For the text-containing cell, return its midpoint in [x, y] coordinate format. 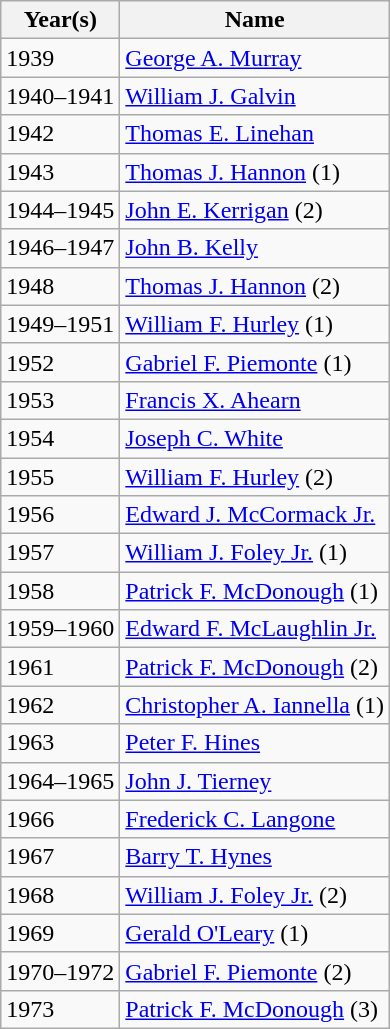
John E. Kerrigan (2) [255, 210]
1955 [60, 477]
1967 [60, 857]
1952 [60, 362]
Name [255, 20]
1949–1951 [60, 324]
Year(s) [60, 20]
1968 [60, 895]
1939 [60, 58]
1966 [60, 819]
1963 [60, 743]
Gabriel F. Piemonte (1) [255, 362]
William F. Hurley (1) [255, 324]
1956 [60, 515]
John B. Kelly [255, 248]
1969 [60, 933]
1943 [60, 172]
Thomas J. Hannon (1) [255, 172]
1944–1945 [60, 210]
1959–1960 [60, 629]
Patrick F. McDonough (3) [255, 1009]
1940–1941 [60, 96]
1962 [60, 705]
1946–1947 [60, 248]
Thomas E. Linehan [255, 134]
1973 [60, 1009]
1954 [60, 438]
Gerald O'Leary (1) [255, 933]
1942 [60, 134]
Peter F. Hines [255, 743]
1948 [60, 286]
Patrick F. McDonough (1) [255, 591]
Edward J. McCormack Jr. [255, 515]
1964–1965 [60, 781]
Edward F. McLaughlin Jr. [255, 629]
Thomas J. Hannon (2) [255, 286]
George A. Murray [255, 58]
Barry T. Hynes [255, 857]
William F. Hurley (2) [255, 477]
Patrick F. McDonough (2) [255, 667]
John J. Tierney [255, 781]
1970–1972 [60, 971]
Joseph C. White [255, 438]
1961 [60, 667]
1953 [60, 400]
William J. Foley Jr. (2) [255, 895]
Gabriel F. Piemonte (2) [255, 971]
William J. Foley Jr. (1) [255, 553]
Christopher A. Iannella (1) [255, 705]
1958 [60, 591]
Francis X. Ahearn [255, 400]
William J. Galvin [255, 96]
1957 [60, 553]
Frederick C. Langone [255, 819]
